Return [x, y] of the center of cell containing provided text 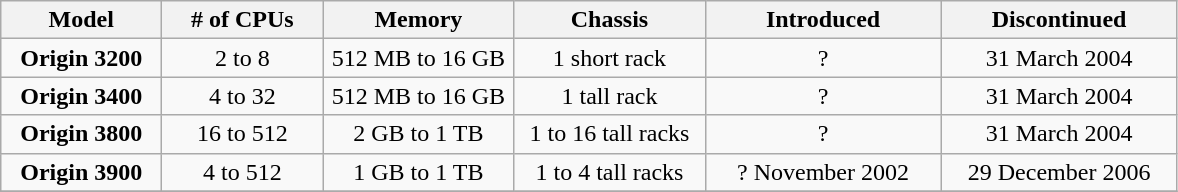
Introduced [823, 20]
Chassis [610, 20]
Memory [418, 20]
1 tall rack [610, 96]
4 to 32 [242, 96]
29 December 2006 [1059, 172]
Origin 3400 [82, 96]
4 to 512 [242, 172]
Origin 3800 [82, 134]
Origin 3900 [82, 172]
2 to 8 [242, 58]
1 to 16 tall racks [610, 134]
2 GB to 1 TB [418, 134]
Discontinued [1059, 20]
Model [82, 20]
16 to 512 [242, 134]
1 GB to 1 TB [418, 172]
1 to 4 tall racks [610, 172]
1 short rack [610, 58]
Origin 3200 [82, 58]
# of CPUs [242, 20]
? November 2002 [823, 172]
